Pinpoint the cell where the given text exists, returning its [X, Y] midpoint coordinate. 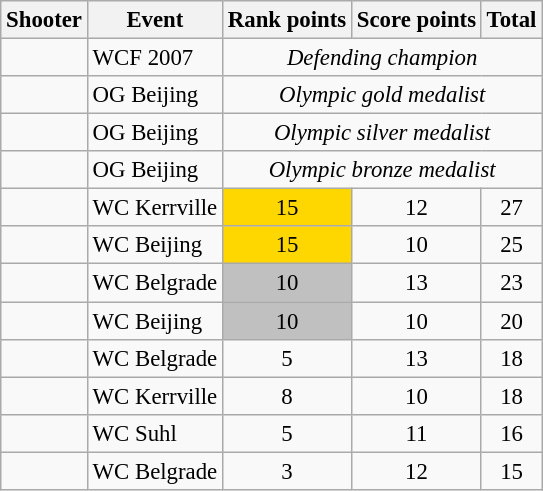
Olympic bronze medalist [382, 170]
Olympic silver medalist [382, 133]
20 [511, 321]
Defending champion [382, 58]
Rank points [288, 20]
WC Suhl [154, 433]
WCF 2007 [154, 58]
23 [511, 283]
27 [511, 208]
25 [511, 245]
Score points [417, 20]
Event [154, 20]
3 [288, 471]
16 [511, 433]
11 [417, 433]
Total [511, 20]
8 [288, 396]
Olympic gold medalist [382, 95]
Shooter [44, 20]
